Pinpoint the cell where the given text exists, returning its (x, y) midpoint coordinate. 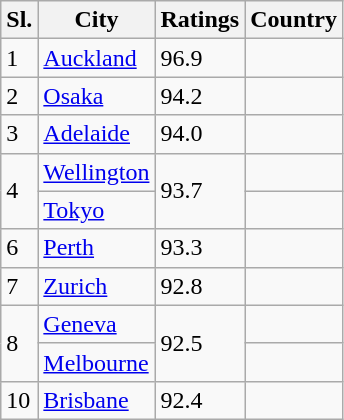
3 (20, 134)
93.7 (200, 191)
6 (20, 248)
Ratings (200, 20)
92.4 (200, 400)
Osaka (96, 96)
92.8 (200, 286)
City (96, 20)
Zurich (96, 286)
4 (20, 191)
1 (20, 58)
96.9 (200, 58)
Auckland (96, 58)
2 (20, 96)
Wellington (96, 172)
Brisbane (96, 400)
Tokyo (96, 210)
94.0 (200, 134)
10 (20, 400)
Sl. (20, 20)
Geneva (96, 324)
Perth (96, 248)
Country (294, 20)
92.5 (200, 343)
93.3 (200, 248)
7 (20, 286)
94.2 (200, 96)
Melbourne (96, 362)
8 (20, 343)
Adelaide (96, 134)
